Return the [X, Y] coordinate for the center point of the cell that contains the specified text.  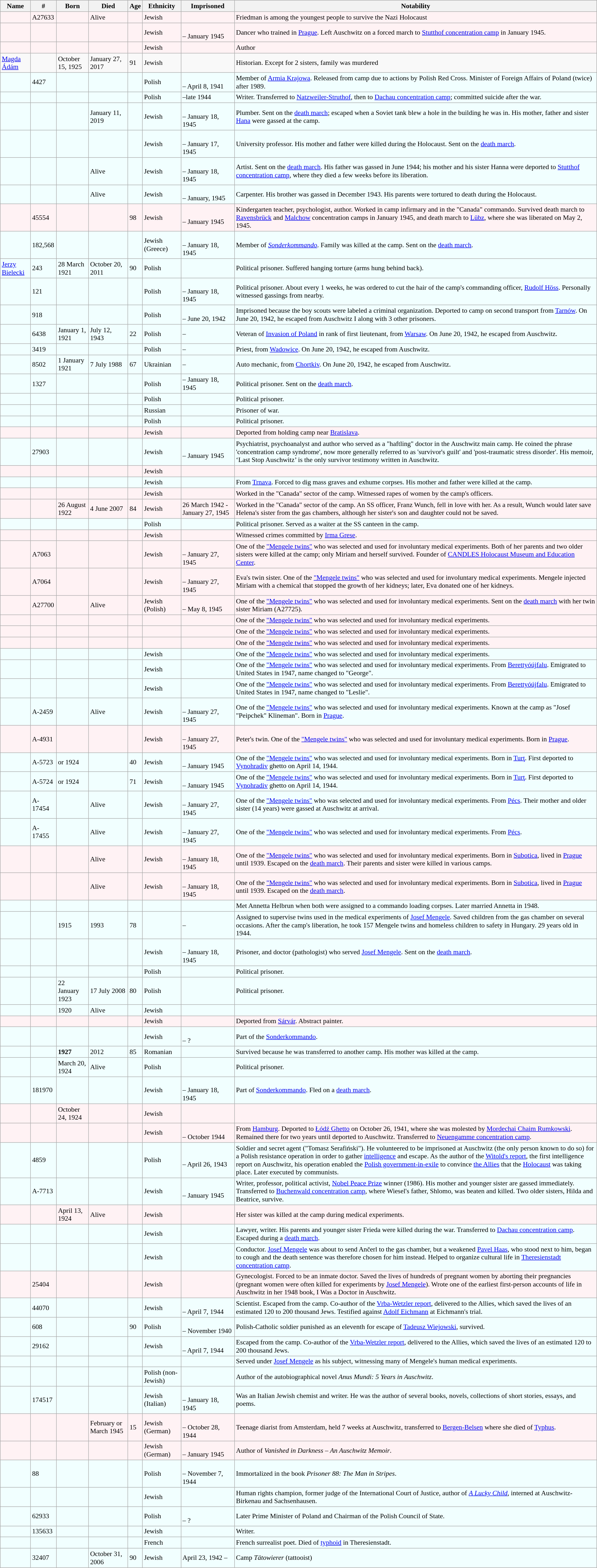
Deported from holding camp near Bratislava. [416, 433]
918 [43, 315]
Jewish (Greece) [162, 245]
88 [43, 1474]
A-4931 [43, 739]
135633 [43, 1531]
44070 [43, 1308]
Was an Italian Jewish chemist and writer. He was the author of several books, novels, collections of short stories, essays, and poems. [416, 1400]
Ethnicity [162, 6]
85 [135, 1052]
Jewish (Polish) [162, 605]
July 12, 1943 [108, 334]
– June 20, 1942 [208, 315]
Prisoner, and doctor (pathologist) who served Josef Mengele. Sent on the death march. [416, 952]
A-17455 [43, 832]
25404 [43, 1284]
French surrealist poet. Died of typhoid in Theresienstadt. [416, 1543]
Escaped from the camp. Co-author of the Vrba-Wetzler report, delivered to the Allies, which saved the lives of an estimated 120 to 200 thousand Jews. [416, 1346]
January 27, 2017 [108, 63]
Prisoner of war. [416, 410]
Human rights champion, former judge of the International Court of Justice, author of A Lucky Child, interned at Auschwitz-Birkenau and Sachsenhausen. [416, 1497]
Jewish (Italian) [162, 1400]
Romanian [162, 1052]
One of the "Mengele twins" who was selected and used for involuntary medical experiments. From Pécs. [416, 832]
Camp Tätowierer (tattooist) [416, 1558]
Part of Sonderkommando. Fled on a death march. [416, 1090]
17 July 2008 [108, 991]
15 [135, 1427]
Later Prime Minister of Poland and Chairman of the Polish Council of State. [416, 1516]
Carpenter. His brother was gassed in December 1943. His parents were tortured to death during the Holocaust. [416, 195]
A7063 [43, 555]
45554 [43, 218]
Russian [162, 410]
– January, 1945 [208, 195]
Political prisoner. Served as a waiter at the SS canteen in the camp. [416, 524]
A-2459 [43, 712]
Teenage diarist from Amsterdam, held 7 weeks at Auschwitz, transferred to Bergen-Belsen where she died of Typhus. [416, 1427]
Friedman is among the youngest people to survive the Nazi Holocaust [416, 17]
Served under Josef Mengele as his subject, witnessing many of Mengele's human medical experiments. [416, 1361]
Magda Ádám [15, 63]
From Trnava. Forced to dig mass graves and exhume corpses. His mother and father were killed at the camp. [416, 482]
4 June 2007 [108, 509]
Priest, from Wadowice. On June 20, 1942, he escaped from Auschwitz. [416, 349]
October 31, 2006 [108, 1558]
78 [135, 925]
608 [43, 1327]
1327 [43, 384]
Deported from Sárvár. Abstract painter. [416, 1021]
40 [135, 762]
– January 17, 1945 [208, 144]
Author of Vanished in Darkness – An Auschwitz Memoir. [416, 1451]
Peter's twin. One of the "Mengele twins" who was selected and used for involuntary medical experiments. Born in Prague. [416, 739]
27903 [43, 452]
Author [416, 48]
62933 [43, 1516]
22 January 1923 [72, 991]
February or March 1945 [108, 1427]
Her sister was killed at the camp during medical experiments. [416, 1215]
Name [15, 6]
98 [135, 218]
22 [135, 334]
A27700 [43, 605]
26 March 1942 - January 27, 1945 [208, 509]
Ukrainian [162, 365]
1920 [72, 1010]
Historian. Except for 2 sisters, family was murdered [416, 63]
243 [43, 268]
– October 28, 1944 [208, 1427]
Age [135, 6]
– November 7, 1944 [208, 1474]
Met Annetta Helbrun when both were assigned to a commando loading corpses. Later married Annetta in 1948. [416, 906]
29162 [43, 1346]
–late 1944 [208, 97]
A-7713 [43, 1192]
# [43, 6]
University professor. His mother and father were killed during the Holocaust. Sent on the death march. [416, 144]
April 13, 1924 [72, 1215]
Writer. [416, 1531]
March 20, 1924 [72, 1067]
– May 8, 1945 [208, 605]
1915 [72, 925]
8502 [43, 365]
84 [135, 509]
Worked in the "Canada" sector of the camp. Witnessed rapes of women by the camp's officers. [416, 494]
Notability [416, 6]
71 [135, 782]
October 15, 1925 [72, 63]
Part of the Sonderkommando. [416, 1037]
2012 [108, 1052]
Born [72, 6]
Polish (non-Jewish) [162, 1377]
Member of Armia Krajowa. Released from camp due to actions by Polish Red Cross. Minister of Foreign Affairs of Poland (twice) after 1989. [416, 82]
6438 [43, 334]
174517 [43, 1400]
Author of the autobiographical novel Anus Mundi: 5 Years in Auschwitz. [416, 1377]
French [162, 1543]
7 July 1988 [108, 365]
A7064 [43, 582]
91 [135, 63]
Survived because he was transferred to another camp. His mother was killed at the camp. [416, 1052]
Political prisoner. Suffered hanging torture (arms hung behind back). [416, 268]
1993 [108, 925]
4859 [43, 1160]
67 [135, 365]
– April 26, 1943 [208, 1160]
Political prisoner. Sent on the death march. [416, 384]
Member of Sonderkommando. Family was killed at the camp. Sent on the death march. [416, 245]
January 11, 2019 [108, 117]
A-5723 [43, 762]
Witnessed crimes committed by Irma Grese. [416, 535]
3419 [43, 349]
121 [43, 292]
– October 1944 [208, 1133]
Veteran of Invasion of Poland in rank of first lieutenant, from Warsaw. On June 20, 1942, he escaped from Auschwitz. [416, 334]
26 August 1922 [72, 509]
Jerzy Bielecki [15, 268]
– November 1940 [208, 1327]
A-5724 [43, 782]
182,568 [43, 245]
181970 [43, 1090]
January 1, 1921 [72, 334]
Writer. Transferred to Natzweiler-Struthof, then to Dachau concentration camp; committed suicide after the war. [416, 97]
Immortalized in the book Prisoner 88: The Man in Stripes. [416, 1474]
April 23, 1942 – [208, 1558]
80 [135, 991]
– April 8, 1941 [208, 82]
28 March 1921 [72, 268]
A-17454 [43, 805]
1 January 1921 [72, 365]
Died [108, 6]
1927 [72, 1052]
4427 [43, 82]
A27633 [43, 17]
Auto mechanic, from Chortkiv. On June 20, 1942, he escaped from Auschwitz. [416, 365]
October 20, 2011 [108, 268]
Imprisoned [208, 6]
32407 [43, 1558]
Dancer who trained in Prague. Left Auschwitz on a forced march to Stutthof concentration camp in January 1945. [416, 32]
October 24, 1924 [72, 1114]
Polish-Catholic soldier punished as an eleventh for escape of Tadeusz Wiejowski, survived. [416, 1327]
